From the cell containing the given text, extract its center point as (x, y) coordinate. 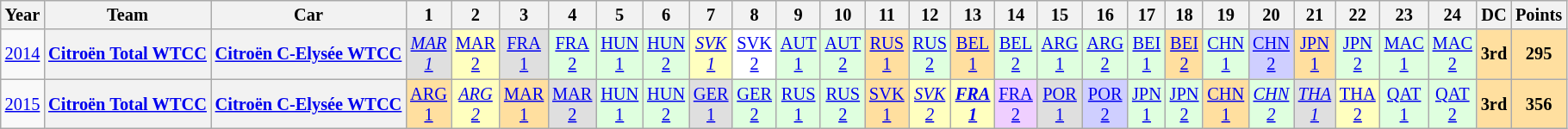
295 (1539, 54)
7 (711, 15)
6 (666, 15)
MAC1 (1404, 54)
MAC2 (1453, 54)
23 (1404, 15)
AUT2 (843, 54)
20 (1272, 15)
8 (754, 15)
18 (1185, 15)
2014 (22, 54)
3 (524, 15)
2 (476, 15)
BEL2 (1015, 54)
THA2 (1358, 104)
5 (619, 15)
GER1 (711, 104)
21 (1315, 15)
POR2 (1104, 104)
DC (1494, 15)
QAT1 (1404, 104)
QAT2 (1453, 104)
9 (799, 15)
10 (843, 15)
BEL1 (973, 54)
1 (429, 15)
Points (1539, 15)
356 (1539, 104)
Year (22, 15)
2015 (22, 104)
13 (973, 15)
BEI2 (1185, 54)
22 (1358, 15)
19 (1225, 15)
24 (1453, 15)
POR1 (1060, 104)
THA1 (1315, 104)
BEI1 (1147, 54)
4 (572, 15)
15 (1060, 15)
Car (308, 15)
GER2 (754, 104)
AUT1 (799, 54)
16 (1104, 15)
Team (128, 15)
14 (1015, 15)
12 (929, 15)
11 (887, 15)
17 (1147, 15)
